Extract the [X, Y] coordinate from the center of the cell holding the provided text.  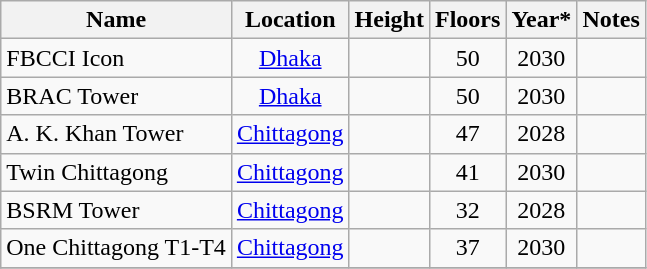
FBCCI Icon [116, 58]
Location [290, 20]
37 [467, 248]
Year* [542, 20]
Floors [467, 20]
Twin Chittagong [116, 172]
Name [116, 20]
47 [467, 134]
A. K. Khan Tower [116, 134]
BSRM Tower [116, 210]
Notes [611, 20]
BRAC Tower [116, 96]
One Chittagong T1-T4 [116, 248]
Height [389, 20]
32 [467, 210]
41 [467, 172]
